Output the [X, Y] coordinate of the center of the cell containing the given text.  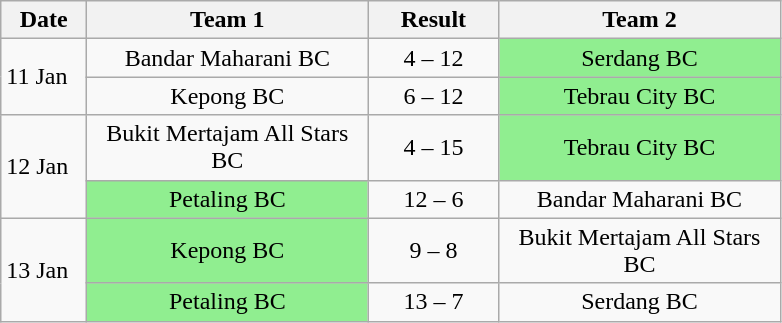
11 Jan [44, 77]
6 – 12 [434, 96]
Result [434, 20]
Team 1 [228, 20]
12 – 6 [434, 199]
4 – 15 [434, 148]
Team 2 [640, 20]
12 Jan [44, 166]
4 – 12 [434, 58]
9 – 8 [434, 250]
13 – 7 [434, 302]
13 Jan [44, 270]
Date [44, 20]
